For the text-containing cell, return its midpoint in (x, y) coordinate format. 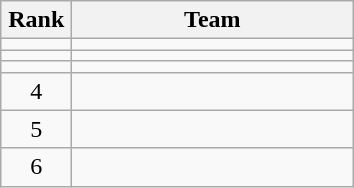
Team (212, 20)
4 (36, 91)
6 (36, 167)
5 (36, 129)
Rank (36, 20)
